Detect which cell encompasses the target text, then output its [x, y] center coordinate. 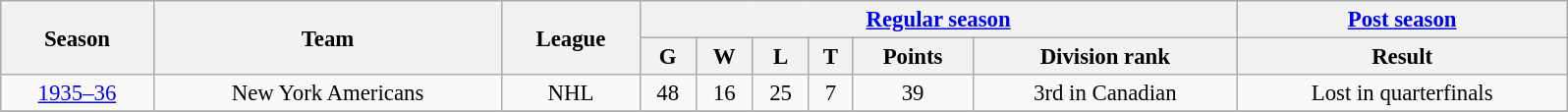
Points [914, 57]
16 [723, 93]
Regular season [938, 20]
W [723, 57]
Season [77, 37]
G [668, 57]
39 [914, 93]
48 [668, 93]
7 [830, 93]
1935–36 [77, 93]
New York Americans [328, 93]
3rd in Canadian [1104, 93]
Division rank [1104, 57]
Lost in quarterfinals [1402, 93]
Team [328, 37]
25 [780, 93]
League [571, 37]
NHL [571, 93]
Post season [1402, 20]
Result [1402, 57]
L [780, 57]
T [830, 57]
